Provide the (x, y) coordinate of the cell's center where the given text is located.  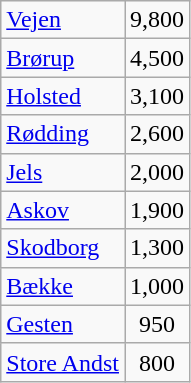
950 (156, 324)
Rødding (63, 134)
3,100 (156, 96)
1,000 (156, 286)
Holsted (63, 96)
800 (156, 362)
2,000 (156, 172)
1,900 (156, 210)
4,500 (156, 58)
Bække (63, 286)
Skodborg (63, 248)
Gesten (63, 324)
1,300 (156, 248)
Vejen (63, 20)
Jels (63, 172)
Brørup (63, 58)
9,800 (156, 20)
2,600 (156, 134)
Askov (63, 210)
Store Andst (63, 362)
